Scan for the cell matching the given text and deliver its (X, Y) coordinate at center. 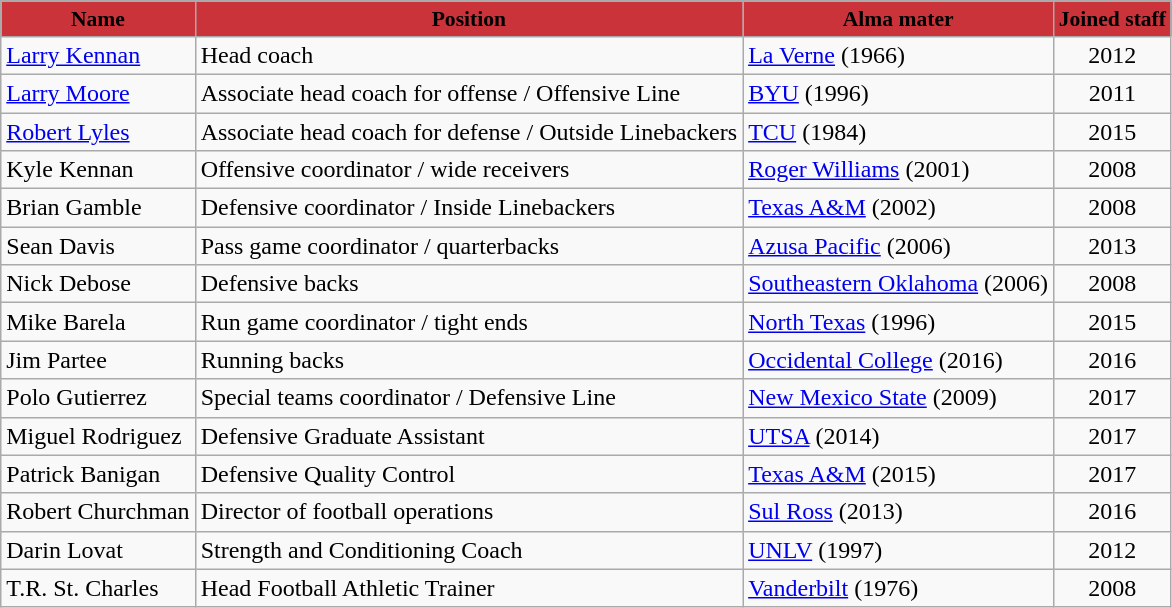
TCU (1984) (898, 131)
Azusa Pacific (2006) (898, 246)
Texas A&M (2002) (898, 208)
North Texas (1996) (898, 322)
Run game coordinator / tight ends (469, 322)
Defensive coordinator / Inside Linebackers (469, 208)
Larry Kennan (98, 55)
Defensive Quality Control (469, 474)
BYU (1996) (898, 93)
Associate head coach for offense / Offensive Line (469, 93)
Polo Gutierrez (98, 398)
Jim Partee (98, 360)
Defensive Graduate Assistant (469, 436)
Nick Debose (98, 284)
Running backs (469, 360)
Brian Gamble (98, 208)
Sean Davis (98, 246)
Vanderbilt (1976) (898, 588)
Alma mater (898, 19)
Associate head coach for defense / Outside Linebackers (469, 131)
Name (98, 19)
2013 (1112, 246)
Occidental College (2016) (898, 360)
Mike Barela (98, 322)
New Mexico State (2009) (898, 398)
Pass game coordinator / quarterbacks (469, 246)
Head coach (469, 55)
Head Football Athletic Trainer (469, 588)
Texas A&M (2015) (898, 474)
Southeastern Oklahoma (2006) (898, 284)
Roger Williams (2001) (898, 170)
Defensive backs (469, 284)
T.R. St. Charles (98, 588)
La Verne (1966) (898, 55)
Larry Moore (98, 93)
Darin Lovat (98, 550)
Sul Ross (2013) (898, 512)
Kyle Kennan (98, 170)
Joined staff (1112, 19)
Offensive coordinator / wide receivers (469, 170)
Position (469, 19)
Patrick Banigan (98, 474)
UNLV (1997) (898, 550)
Robert Churchman (98, 512)
UTSA (2014) (898, 436)
Director of football operations (469, 512)
Miguel Rodriguez (98, 436)
Robert Lyles (98, 131)
Special teams coordinator / Defensive Line (469, 398)
Strength and Conditioning Coach (469, 550)
2011 (1112, 93)
